Find where the given text appears and provide that cell's center as [X, Y] coordinate. 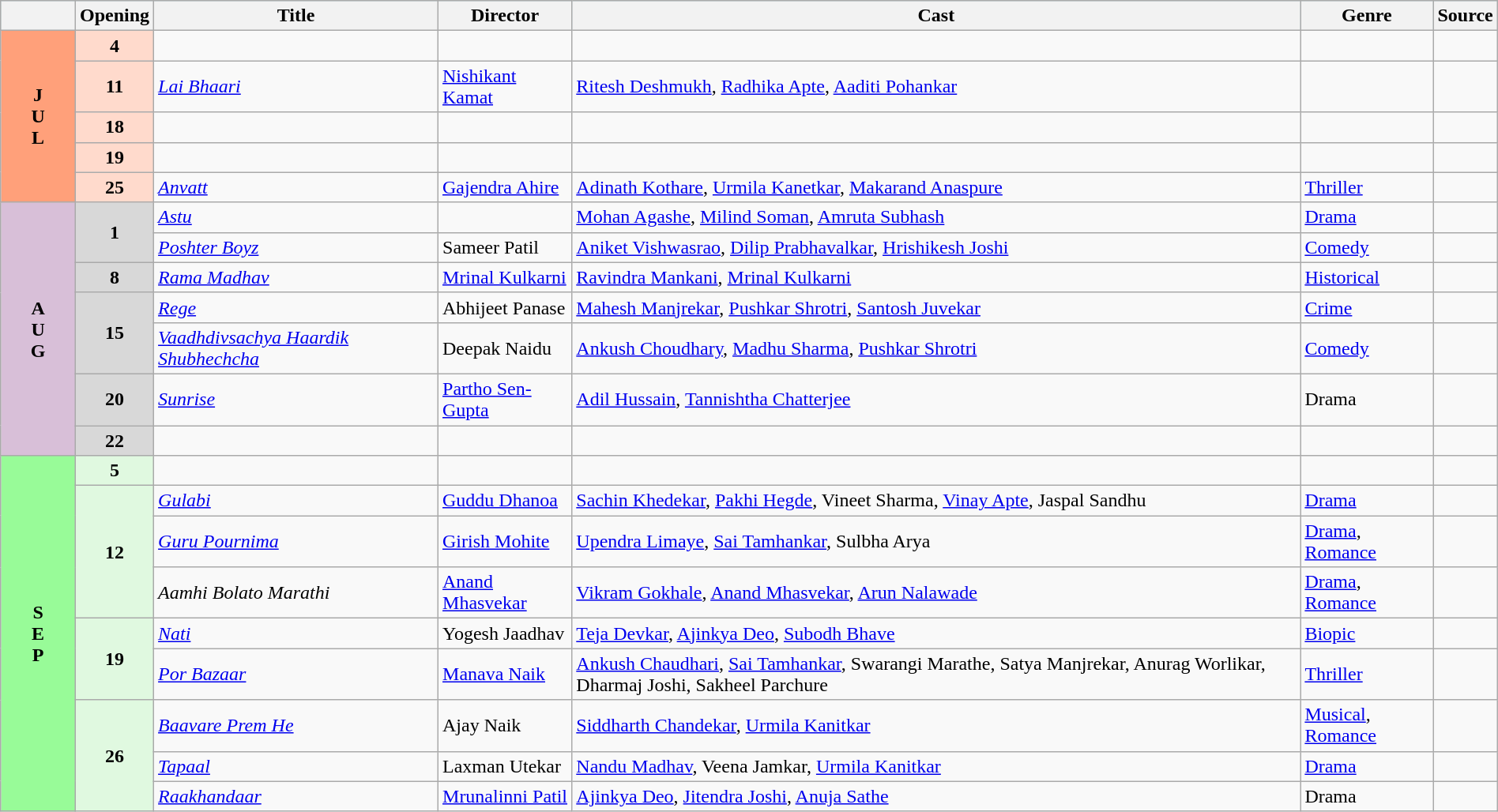
Astu [296, 217]
Gulabi [296, 501]
26 [114, 755]
22 [114, 440]
Adinath Kothare, Urmila Kanetkar, Makarand Anaspure [936, 187]
Deepak Naidu [506, 348]
Abhijeet Panase [506, 307]
Mrunalinni Patil [506, 796]
Musical, Romance [1367, 725]
Nati [296, 633]
Director [506, 16]
18 [114, 127]
20 [114, 400]
Source [1465, 16]
JUL [38, 117]
Rama Madhav [296, 277]
Yogesh Jaadhav [506, 633]
Sameer Patil [506, 247]
Poshter Boyz [296, 247]
8 [114, 277]
Mrinal Kulkarni [506, 277]
Biopic [1367, 633]
Crime [1367, 307]
Baavare Prem He [296, 725]
Laxman Utekar [506, 766]
Genre [1367, 16]
11 [114, 87]
Adil Hussain, Tannishtha Chatterjee [936, 400]
AUG [38, 329]
Nandu Madhav, Veena Jamkar, Urmila Kanitkar [936, 766]
Historical [1367, 277]
4 [114, 46]
Ajinkya Deo, Jitendra Joshi, Anuja Sathe [936, 796]
15 [114, 333]
Opening [114, 16]
Gajendra Ahire [506, 187]
5 [114, 471]
Rege [296, 307]
Upendra Limaye, Sai Tamhankar, Sulbha Arya [936, 542]
Ravindra Mankani, Mrinal Kulkarni [936, 277]
SEP [38, 633]
Tapaal [296, 766]
12 [114, 552]
Aamhi Bolato Marathi [296, 592]
Por Bazaar [296, 675]
Ajay Naik [506, 725]
Ritesh Deshmukh, Radhika Apte, Aaditi Pohankar [936, 87]
Vikram Gokhale, Anand Mhasvekar, Arun Nalawade [936, 592]
Raakhandaar [296, 796]
Aniket Vishwasrao, Dilip Prabhavalkar, Hrishikesh Joshi [936, 247]
Vaadhdivsachya Haardik Shubhechcha [296, 348]
Guru Pournima [296, 542]
Nishikant Kamat [506, 87]
Mahesh Manjrekar, Pushkar Shrotri, Santosh Juvekar [936, 307]
Mohan Agashe, Milind Soman, Amruta Subhash [936, 217]
Girish Mohite [506, 542]
Teja Devkar, Ajinkya Deo, Subodh Bhave [936, 633]
Siddharth Chandekar, Urmila Kanitkar [936, 725]
Sachin Khedekar, Pakhi Hegde, Vineet Sharma, Vinay Apte, Jaspal Sandhu [936, 501]
Cast [936, 16]
1 [114, 232]
Anand Mhasvekar [506, 592]
Sunrise [296, 400]
25 [114, 187]
Anvatt [296, 187]
Guddu Dhanoa [506, 501]
Lai Bhaari [296, 87]
Ankush Chaudhari, Sai Tamhankar, Swarangi Marathe, Satya Manjrekar, Anurag Worlikar, Dharmaj Joshi, Sakheel Parchure [936, 675]
Manava Naik [506, 675]
Partho Sen-Gupta [506, 400]
Title [296, 16]
Ankush Choudhary, Madhu Sharma, Pushkar Shrotri [936, 348]
